Return (X, Y) of the center of cell containing provided text 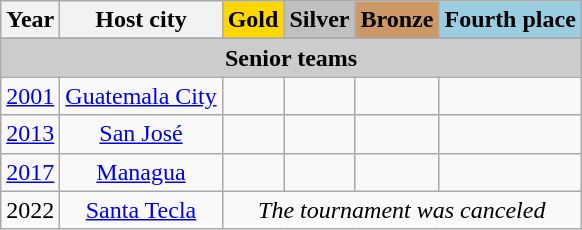
San José (141, 134)
The tournament was canceled (402, 210)
Bronze (397, 20)
Santa Tecla (141, 210)
2022 (30, 210)
2001 (30, 96)
Year (30, 20)
Gold (253, 20)
2013 (30, 134)
Host city (141, 20)
Silver (320, 20)
Fourth place (510, 20)
Senior teams (292, 58)
2017 (30, 172)
Managua (141, 172)
Guatemala City (141, 96)
